Capture the cell that displays the provided text and extract its [X, Y] central coordinate. 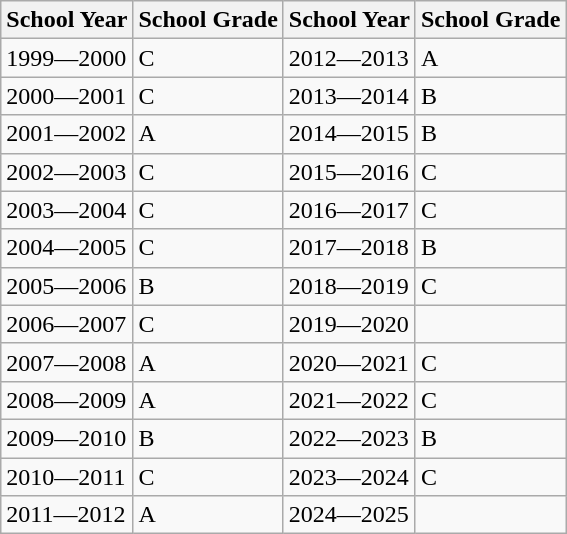
2003—2004 [67, 210]
2001—2002 [67, 134]
2005—2006 [67, 286]
2022—2023 [349, 438]
2017—2018 [349, 248]
2013—2014 [349, 96]
2002—2003 [67, 172]
1999—2000 [67, 58]
2020—2021 [349, 362]
2024—2025 [349, 515]
2012—2013 [349, 58]
2016—2017 [349, 210]
2015—2016 [349, 172]
2023—2024 [349, 477]
2000—2001 [67, 96]
2014—2015 [349, 134]
2008—2009 [67, 400]
2011—2012 [67, 515]
2006—2007 [67, 324]
2010—2011 [67, 477]
2019—2020 [349, 324]
2021—2022 [349, 400]
2018—2019 [349, 286]
2009—2010 [67, 438]
2007—2008 [67, 362]
2004—2005 [67, 248]
